Find where the given text appears and provide that cell's center as (x, y) coordinate. 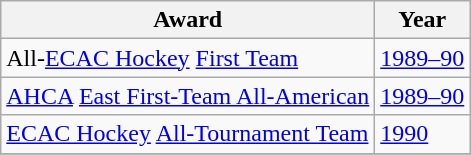
All-ECAC Hockey First Team (188, 58)
AHCA East First-Team All-American (188, 96)
1990 (422, 134)
Year (422, 20)
Award (188, 20)
ECAC Hockey All-Tournament Team (188, 134)
